Identify which cell holds the provided text, then report its (X, Y) central coordinate. 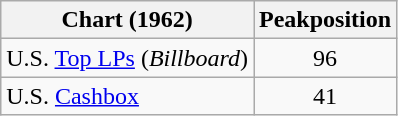
U.S. Cashbox (128, 96)
U.S. Top LPs (Billboard) (128, 58)
Chart (1962) (128, 20)
96 (326, 58)
41 (326, 96)
Peakposition (326, 20)
